Detect which cell encompasses the target text, then output its (x, y) center coordinate. 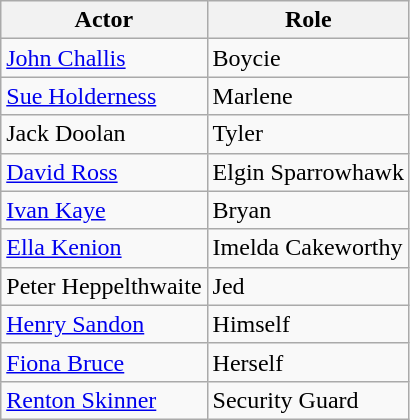
Marlene (308, 96)
Imelda Cakeworthy (308, 248)
Tyler (308, 134)
Jed (308, 286)
Bryan (308, 210)
Elgin Sparrowhawk (308, 172)
Ella Kenion (104, 248)
Role (308, 20)
Himself (308, 324)
Herself (308, 362)
John Challis (104, 58)
Henry Sandon (104, 324)
Sue Holderness (104, 96)
Peter Heppelthwaite (104, 286)
Boycie (308, 58)
David Ross (104, 172)
Security Guard (308, 400)
Fiona Bruce (104, 362)
Jack Doolan (104, 134)
Renton Skinner (104, 400)
Ivan Kaye (104, 210)
Actor (104, 20)
